For the text-containing cell, return its midpoint in (X, Y) coordinate format. 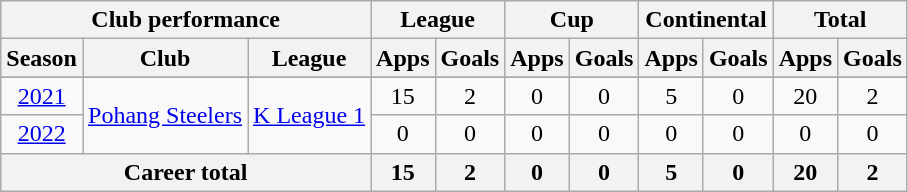
2022 (42, 134)
Total (840, 20)
Club performance (186, 20)
K League 1 (310, 115)
Season (42, 58)
2021 (42, 96)
Pohang Steelers (164, 115)
Club (164, 58)
Cup (572, 20)
Career total (186, 172)
Continental (706, 20)
